Locate the cell with the specified text and output its (X, Y) center coordinate. 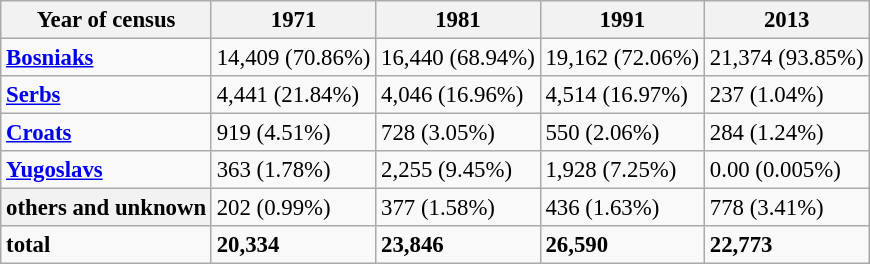
Year of census (106, 20)
0.00 (0.005%) (787, 170)
23,846 (458, 245)
436 (1.63%) (622, 208)
19,162 (72.06%) (622, 58)
Yugoslavs (106, 170)
237 (1.04%) (787, 95)
1981 (458, 20)
363 (1.78%) (293, 170)
21,374 (93.85%) (787, 58)
22,773 (787, 245)
1991 (622, 20)
550 (2.06%) (622, 133)
919 (4.51%) (293, 133)
728 (3.05%) (458, 133)
Croats (106, 133)
4,441 (21.84%) (293, 95)
778 (3.41%) (787, 208)
26,590 (622, 245)
total (106, 245)
202 (0.99%) (293, 208)
16,440 (68.94%) (458, 58)
1971 (293, 20)
2,255 (9.45%) (458, 170)
4,514 (16.97%) (622, 95)
Serbs (106, 95)
377 (1.58%) (458, 208)
1,928 (7.25%) (622, 170)
2013 (787, 20)
14,409 (70.86%) (293, 58)
20,334 (293, 245)
others and unknown (106, 208)
4,046 (16.96%) (458, 95)
Bosniaks (106, 58)
284 (1.24%) (787, 133)
